For the text-containing cell, return its midpoint in (X, Y) coordinate format. 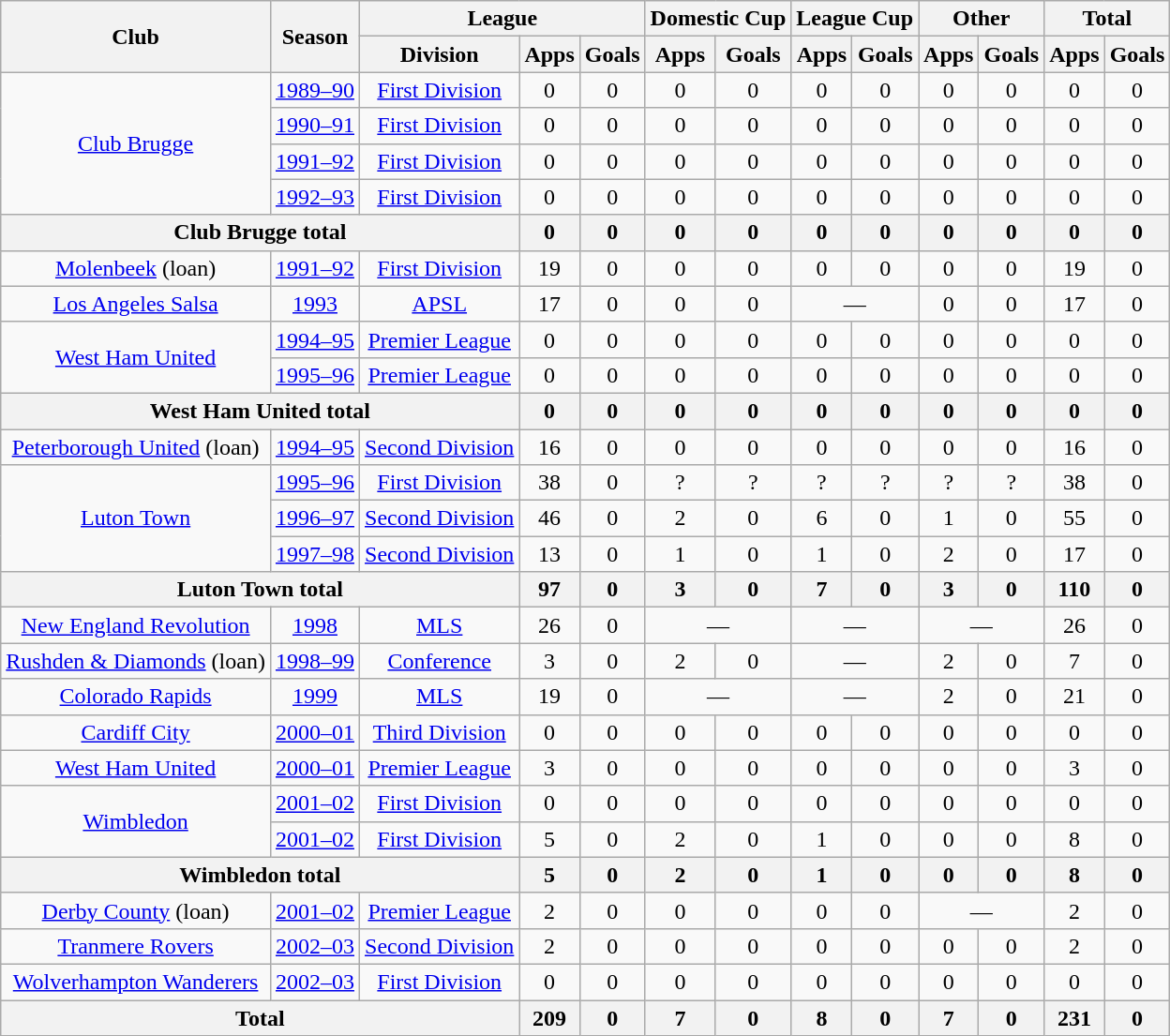
Division (440, 54)
Rushden & Diamonds (loan) (136, 661)
Luton Town (136, 518)
1996–97 (315, 518)
Los Angeles Salsa (136, 304)
Third Division (440, 732)
Derby County (loan) (136, 910)
New England Revolution (136, 625)
1997–98 (315, 554)
231 (1074, 1017)
Season (315, 37)
21 (1074, 697)
Wimbledon (136, 821)
209 (549, 1017)
1998 (315, 625)
League (502, 19)
Colorado Rapids (136, 697)
Other (982, 19)
Club (136, 37)
APSL (440, 304)
1992–93 (315, 197)
1989–90 (315, 90)
46 (549, 518)
6 (821, 518)
Luton Town total (261, 590)
Wolverhampton Wanderers (136, 982)
110 (1074, 590)
Peterborough United (loan) (136, 447)
Molenbeek (loan) (136, 268)
Wimbledon total (261, 875)
Club Brugge total (261, 233)
Tranmere Rovers (136, 946)
Club Brugge (136, 143)
97 (549, 590)
55 (1074, 518)
Cardiff City (136, 732)
West Ham United total (261, 411)
League Cup (855, 19)
Domestic Cup (718, 19)
1998–99 (315, 661)
13 (549, 554)
Conference (440, 661)
1999 (315, 697)
1993 (315, 304)
1990–91 (315, 126)
